Detect which cell encompasses the target text, then output its (X, Y) center coordinate. 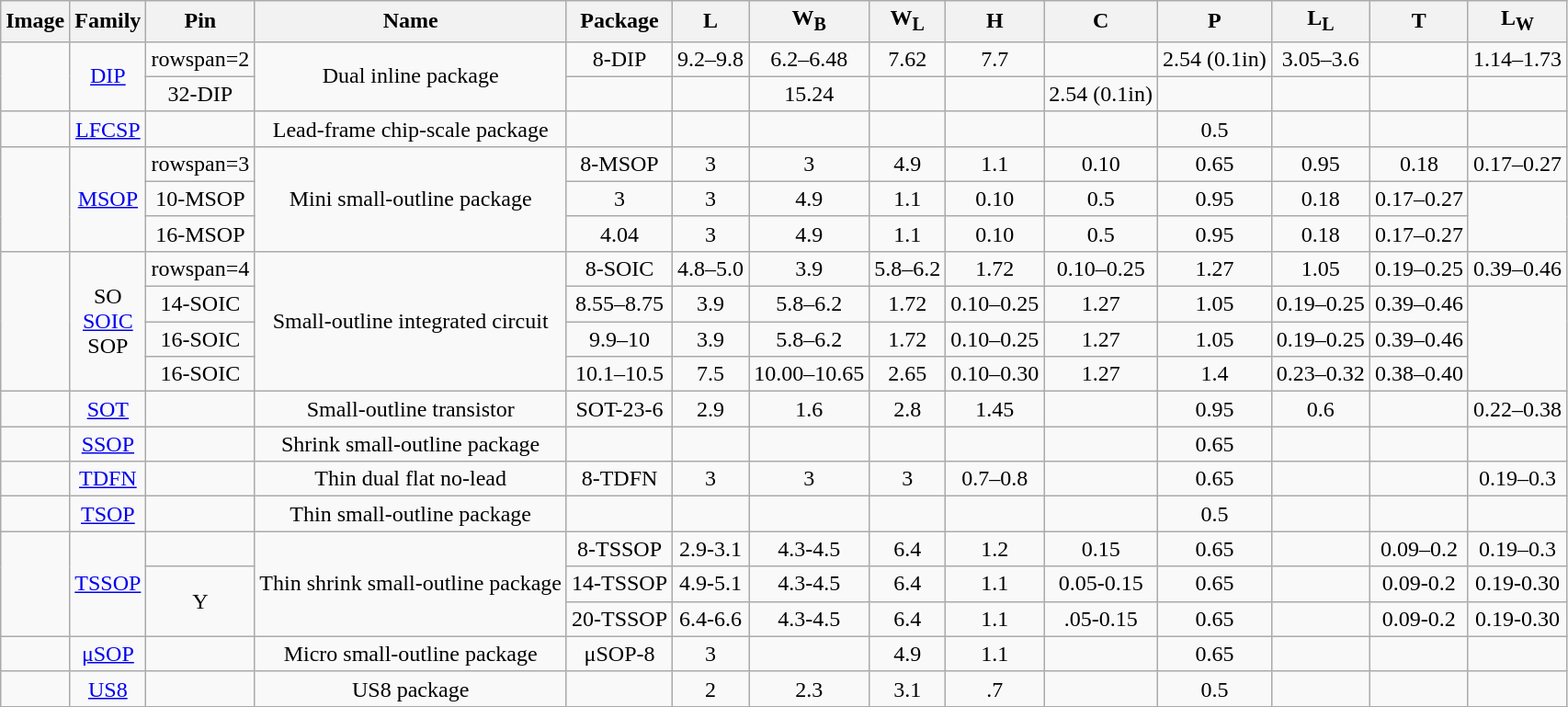
T (1419, 21)
14-SOIC (200, 304)
8-TDFN (619, 479)
9.9–10 (619, 339)
Image (35, 21)
Thin dual flat no-lead (411, 479)
LFCSP (108, 129)
16-MSOP (200, 234)
2.3 (809, 689)
10.1–10.5 (619, 374)
Shrink small-outline package (411, 444)
Micro small-outline package (411, 654)
L (711, 21)
μSOP-8 (619, 654)
DIP (108, 76)
Package (619, 21)
0.09–0.2 (1419, 549)
8-DIP (619, 59)
0.15 (1101, 549)
2.9-3.1 (711, 549)
7.5 (711, 374)
Thin shrink small-outline package (411, 584)
2.9 (711, 409)
SOT (108, 409)
0.6 (1320, 409)
TDFN (108, 479)
SOT-23-6 (619, 409)
US8 package (411, 689)
1.6 (809, 409)
Family (108, 21)
8.55–8.75 (619, 304)
.7 (994, 689)
9.2–9.8 (711, 59)
32-DIP (200, 94)
8-SOIC (619, 268)
0.10–0.30 (994, 374)
2.65 (908, 374)
H (994, 21)
2 (711, 689)
10.00–10.65 (809, 374)
8-MSOP (619, 164)
14-TSSOP (619, 584)
Dual inline package (411, 76)
LW (1517, 21)
4.9-5.1 (711, 584)
P (1215, 21)
WB (809, 21)
Small-outline integrated circuit (411, 321)
US8 (108, 689)
1.45 (994, 409)
0.22–0.38 (1517, 409)
15.24 (809, 94)
0.38–0.40 (1419, 374)
0.7–0.8 (994, 479)
1.2 (994, 549)
SOSOICSOP (108, 321)
0.05-0.15 (1101, 584)
1.4 (1215, 374)
10-MSOP (200, 199)
Mini small-outline package (411, 199)
1.14–1.73 (1517, 59)
Pin (200, 21)
TSSOP (108, 584)
WL (908, 21)
Name (411, 21)
Thin small-outline package (411, 514)
C (1101, 21)
0.23–0.32 (1320, 374)
20-TSSOP (619, 619)
8-TSSOP (619, 549)
3.1 (908, 689)
LL (1320, 21)
rowspan=3 (200, 164)
Small-outline transistor (411, 409)
7.62 (908, 59)
rowspan=2 (200, 59)
6.2–6.48 (809, 59)
7.7 (994, 59)
μSOP (108, 654)
2.8 (908, 409)
6.4-6.6 (711, 619)
4.8–5.0 (711, 268)
SSOP (108, 444)
.05-0.15 (1101, 619)
3.05–3.6 (1320, 59)
MSOP (108, 199)
rowspan=4 (200, 268)
TSOP (108, 514)
4.04 (619, 234)
Lead-frame chip-scale package (411, 129)
Y (200, 601)
